Pinpoint the cell where the given text exists, returning its (X, Y) midpoint coordinate. 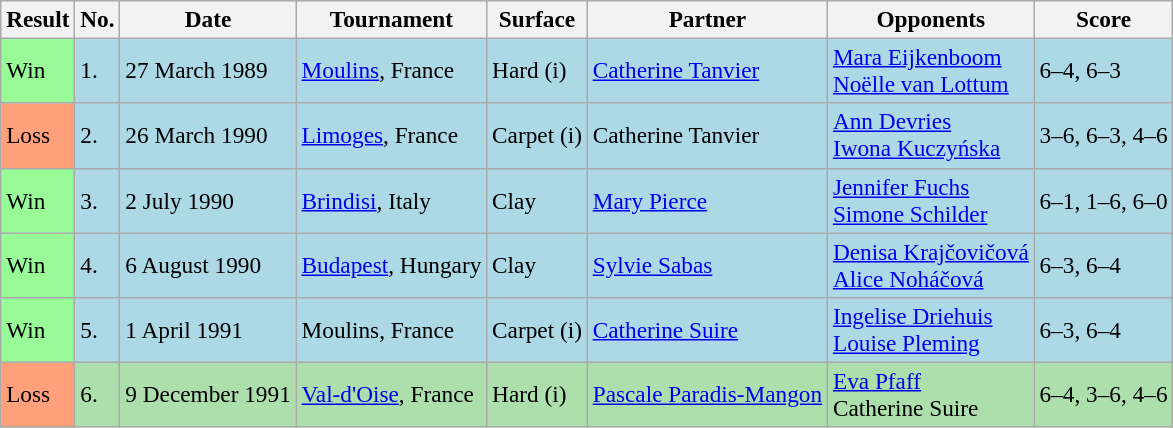
4. (98, 264)
Ingelise Driehuis Louise Pleming (932, 330)
Val-d'Oise, France (391, 394)
6. (98, 394)
1 April 1991 (208, 330)
9 December 1991 (208, 394)
Limoges, France (391, 136)
Result (38, 19)
Score (1104, 19)
Surface (538, 19)
27 March 1989 (208, 70)
Catherine Suire (707, 330)
Jennifer Fuchs Simone Schilder (932, 200)
6 August 1990 (208, 264)
Denisa Krajčovičová Alice Noháčová (932, 264)
No. (98, 19)
Tournament (391, 19)
2. (98, 136)
6–4, 3–6, 4–6 (1104, 394)
Budapest, Hungary (391, 264)
6–4, 6–3 (1104, 70)
5. (98, 330)
Sylvie Sabas (707, 264)
2 July 1990 (208, 200)
Opponents (932, 19)
3–6, 6–3, 4–6 (1104, 136)
Brindisi, Italy (391, 200)
Mary Pierce (707, 200)
6–1, 1–6, 6–0 (1104, 200)
26 March 1990 (208, 136)
Mara Eijkenboom Noëlle van Lottum (932, 70)
Eva Pfaff Catherine Suire (932, 394)
1. (98, 70)
Partner (707, 19)
Date (208, 19)
Ann Devries Iwona Kuczyńska (932, 136)
3. (98, 200)
Pascale Paradis-Mangon (707, 394)
